Output the (X, Y) coordinate of the center of the cell containing the given text.  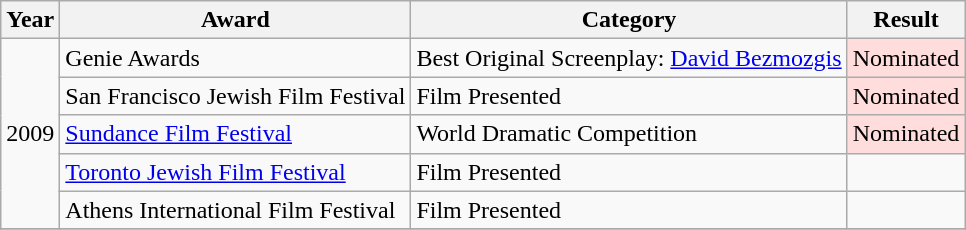
Category (629, 20)
Award (236, 20)
World Dramatic Competition (629, 134)
Toronto Jewish Film Festival (236, 172)
Result (906, 20)
2009 (30, 134)
Athens International Film Festival (236, 210)
San Francisco Jewish Film Festival (236, 96)
Sundance Film Festival (236, 134)
Genie Awards (236, 58)
Year (30, 20)
Best Original Screenplay: David Bezmozgis (629, 58)
